Locate the cell with the specified text and output its [x, y] center coordinate. 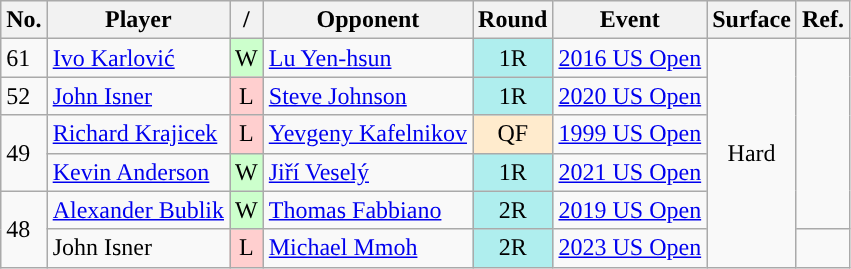
Round [513, 20]
49 [24, 153]
Alexander Bublik [138, 210]
Steve Johnson [368, 96]
/ [247, 20]
Jiří Veselý [368, 172]
Surface [752, 20]
Ivo Karlović [138, 58]
Kevin Anderson [138, 172]
Hard [752, 153]
1999 US Open [630, 134]
Player [138, 20]
QF [513, 134]
Ref. [822, 20]
Michael Mmoh [368, 248]
52 [24, 96]
2020 US Open [630, 96]
2021 US Open [630, 172]
No. [24, 20]
2019 US Open [630, 210]
61 [24, 58]
2016 US Open [630, 58]
Lu Yen-hsun [368, 58]
Thomas Fabbiano [368, 210]
Yevgeny Kafelnikov [368, 134]
Richard Krajicek [138, 134]
Event [630, 20]
2023 US Open [630, 248]
Opponent [368, 20]
48 [24, 229]
